Capture the cell that displays the provided text and extract its [x, y] central coordinate. 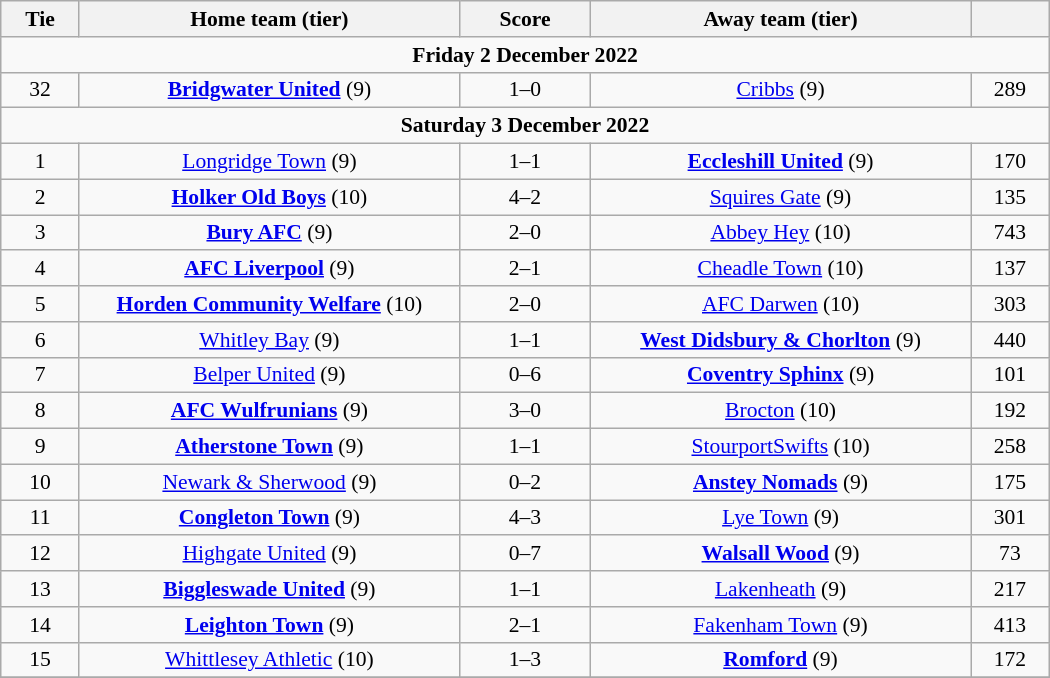
1–3 [524, 660]
Newark & Sherwood (9) [269, 482]
Biggleswade United (9) [269, 589]
Whitley Bay (9) [269, 340]
3–0 [524, 411]
Horden Community Welfare (10) [269, 304]
Cheadle Town (10) [781, 269]
Eccleshill United (9) [781, 162]
9 [40, 447]
7 [40, 375]
West Didsbury & Chorlton (9) [781, 340]
135 [1010, 197]
4–2 [524, 197]
3 [40, 233]
Bury AFC (9) [269, 233]
Leighton Town (9) [269, 625]
15 [40, 660]
Score [524, 19]
1 [40, 162]
Atherstone Town (9) [269, 447]
5 [40, 304]
Coventry Sphinx (9) [781, 375]
192 [1010, 411]
Tie [40, 19]
289 [1010, 90]
Brocton (10) [781, 411]
Lakenheath (9) [781, 589]
13 [40, 589]
StourportSwifts (10) [781, 447]
Squires Gate (9) [781, 197]
Belper United (9) [269, 375]
Holker Old Boys (10) [269, 197]
Friday 2 December 2022 [525, 55]
12 [40, 554]
4–3 [524, 518]
0–7 [524, 554]
Fakenham Town (9) [781, 625]
1–0 [524, 90]
172 [1010, 660]
Romford (9) [781, 660]
Lye Town (9) [781, 518]
258 [1010, 447]
10 [40, 482]
303 [1010, 304]
32 [40, 90]
73 [1010, 554]
AFC Wulfrunians (9) [269, 411]
Congleton Town (9) [269, 518]
175 [1010, 482]
743 [1010, 233]
0–2 [524, 482]
2 [40, 197]
Cribbs (9) [781, 90]
Away team (tier) [781, 19]
11 [40, 518]
6 [40, 340]
0–6 [524, 375]
440 [1010, 340]
Bridgwater United (9) [269, 90]
Longridge Town (9) [269, 162]
301 [1010, 518]
Saturday 3 December 2022 [525, 126]
217 [1010, 589]
Abbey Hey (10) [781, 233]
Walsall Wood (9) [781, 554]
14 [40, 625]
Home team (tier) [269, 19]
Anstey Nomads (9) [781, 482]
AFC Darwen (10) [781, 304]
Whittlesey Athletic (10) [269, 660]
170 [1010, 162]
Highgate United (9) [269, 554]
413 [1010, 625]
8 [40, 411]
137 [1010, 269]
AFC Liverpool (9) [269, 269]
4 [40, 269]
101 [1010, 375]
